Return (x, y) of the center of cell containing provided text 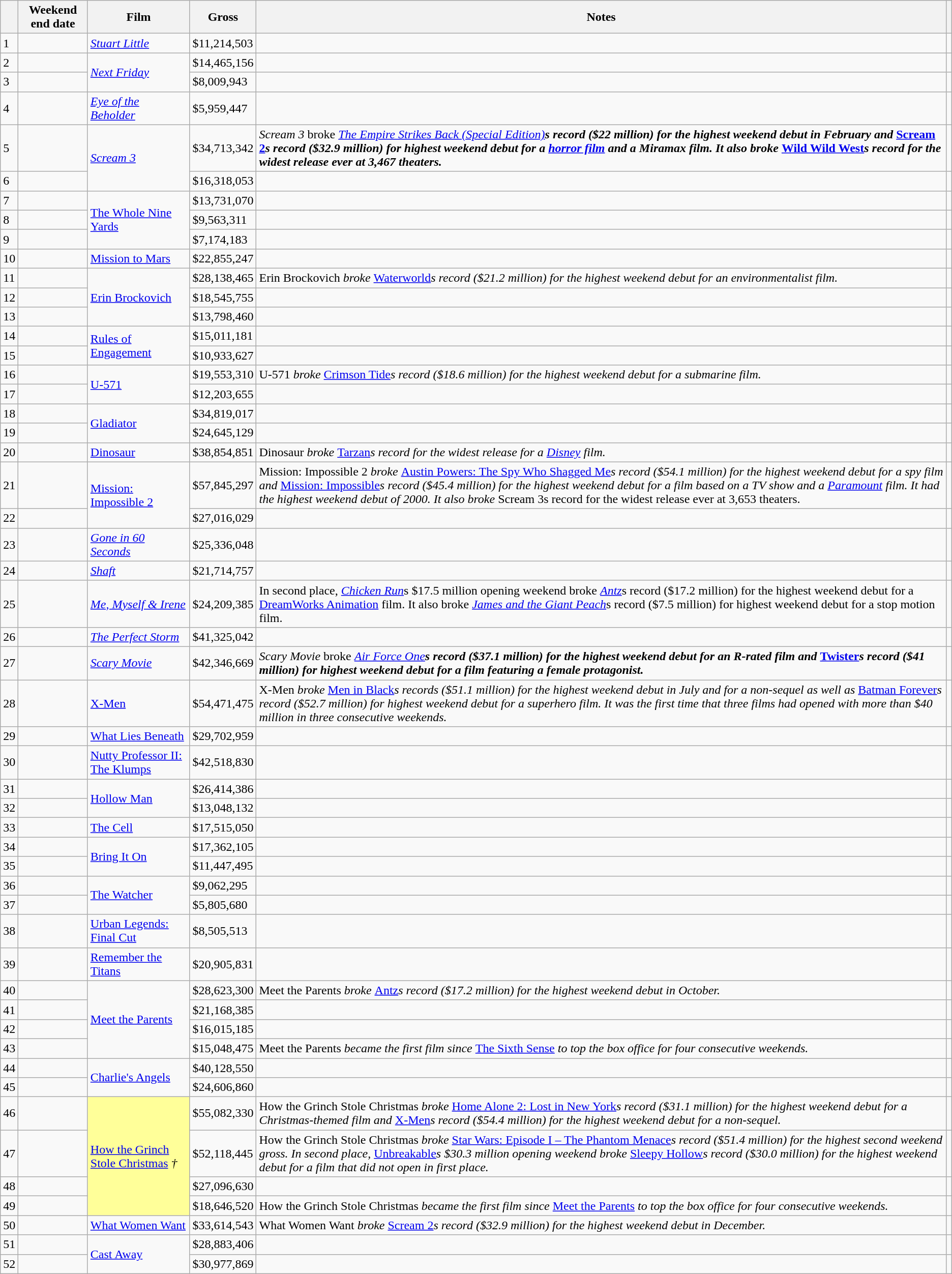
Me, Myself & Irene (138, 604)
11 (9, 278)
The Whole Nine Yards (138, 220)
$20,905,831 (223, 964)
$11,214,503 (223, 43)
14 (9, 336)
$14,465,156 (223, 63)
7 (9, 200)
6 (9, 181)
$16,015,185 (223, 1029)
41 (9, 1010)
$26,414,386 (223, 789)
$33,614,543 (223, 1225)
$28,623,300 (223, 990)
$17,515,050 (223, 827)
16 (9, 375)
Rules of Engagement (138, 346)
17 (9, 394)
Notes (601, 17)
Weekend end date (53, 17)
4 (9, 108)
U-571 (138, 384)
19 (9, 433)
Meet the Parents broke Antzs record ($17.2 million) for the highest weekend debut in October. (601, 990)
Shaft (138, 571)
$9,563,311 (223, 220)
Charlie's Angels (138, 1077)
Urban Legends: Final Cut (138, 931)
$40,128,550 (223, 1068)
Bring It On (138, 856)
$8,009,943 (223, 82)
49 (9, 1206)
Dinosaur broke Tarzans record for the widest release for a Disney film. (601, 452)
$29,702,959 (223, 736)
How the Grinch Stole Christmas † (138, 1157)
48 (9, 1187)
$11,447,495 (223, 866)
$57,845,297 (223, 485)
$55,082,330 (223, 1114)
32 (9, 808)
X-Men (138, 703)
$10,933,627 (223, 355)
$24,645,129 (223, 433)
Remember the Titans (138, 964)
$21,168,385 (223, 1010)
31 (9, 789)
$27,016,029 (223, 518)
$22,855,247 (223, 258)
$42,346,669 (223, 663)
$18,545,755 (223, 298)
51 (9, 1245)
26 (9, 637)
20 (9, 452)
10 (9, 258)
Mission to Mars (138, 258)
U-571 broke Crimson Tides record ($18.6 million) for the highest weekend debut for a submarine film. (601, 375)
$17,362,105 (223, 847)
Dinosaur (138, 452)
39 (9, 964)
$52,118,445 (223, 1153)
34 (9, 847)
Eye of the Beholder (138, 108)
What Women Want (138, 1225)
Next Friday (138, 72)
$5,959,447 (223, 108)
42 (9, 1029)
30 (9, 763)
$24,606,860 (223, 1087)
9 (9, 239)
2 (9, 63)
$15,011,181 (223, 336)
37 (9, 905)
What Women Want broke Scream 2s record ($32.9 million) for the highest weekend debut in December. (601, 1225)
How the Grinch Stole Christmas became the first film since Meet the Parents to top the box office for four consecutive weekends. (601, 1206)
Meet the Parents became the first film since The Sixth Sense to top the box office for four consecutive weekends. (601, 1048)
The Watcher (138, 895)
21 (9, 485)
Scream 3 (138, 158)
$13,798,460 (223, 317)
Scary Movie (138, 663)
$7,174,183 (223, 239)
$18,646,520 (223, 1206)
$13,731,070 (223, 200)
47 (9, 1153)
The Perfect Storm (138, 637)
Cast Away (138, 1254)
$54,471,475 (223, 703)
Mission: Impossible 2 (138, 495)
$12,203,655 (223, 394)
5 (9, 148)
The Cell (138, 827)
18 (9, 413)
$34,819,017 (223, 413)
What Lies Beneath (138, 736)
Nutty Professor II: The Klumps (138, 763)
$24,209,385 (223, 604)
40 (9, 990)
8 (9, 220)
Film (138, 17)
25 (9, 604)
$5,805,680 (223, 905)
50 (9, 1225)
$42,518,830 (223, 763)
$28,883,406 (223, 1245)
Meet the Parents (138, 1019)
$15,048,475 (223, 1048)
23 (9, 544)
$16,318,053 (223, 181)
52 (9, 1264)
22 (9, 518)
Erin Brockovich broke Waterworlds record ($21.2 million) for the highest weekend debut for an environmentalist film. (601, 278)
$13,048,132 (223, 808)
Gone in 60 Seconds (138, 544)
$9,062,295 (223, 885)
36 (9, 885)
13 (9, 317)
15 (9, 355)
$27,096,630 (223, 1187)
Erin Brockovich (138, 297)
$34,713,342 (223, 148)
$28,138,465 (223, 278)
$19,553,310 (223, 375)
33 (9, 827)
1 (9, 43)
24 (9, 571)
Stuart Little (138, 43)
12 (9, 298)
38 (9, 931)
Hollow Man (138, 798)
43 (9, 1048)
Gross (223, 17)
27 (9, 663)
$25,336,048 (223, 544)
3 (9, 82)
35 (9, 866)
$30,977,869 (223, 1264)
Gladiator (138, 423)
$41,325,042 (223, 637)
$38,854,851 (223, 452)
28 (9, 703)
$21,714,757 (223, 571)
44 (9, 1068)
$8,505,513 (223, 931)
29 (9, 736)
46 (9, 1114)
45 (9, 1087)
